Provide the [x, y] coordinate of the cell's center where the given text is located.  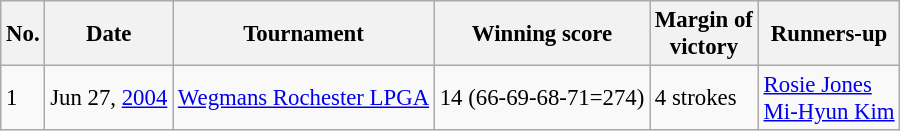
Date [109, 34]
Tournament [304, 34]
Rosie Jones Mi-Hyun Kim [829, 98]
Jun 27, 2004 [109, 98]
Winning score [542, 34]
1 [23, 98]
4 strokes [704, 98]
Runners-up [829, 34]
Wegmans Rochester LPGA [304, 98]
Margin of victory [704, 34]
No. [23, 34]
14 (66-69-68-71=274) [542, 98]
